Output the [X, Y] coordinate of the center of the cell containing the given text.  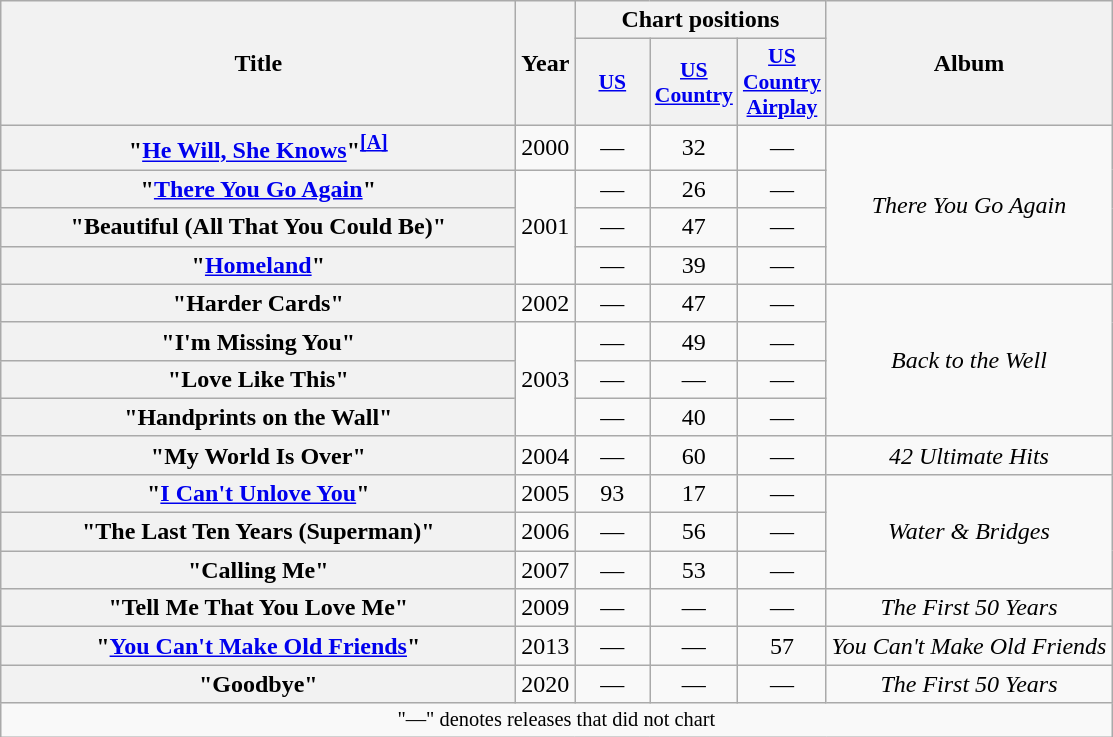
US [612, 82]
Back to the Well [969, 360]
"My World Is Over" [258, 455]
2013 [546, 646]
"Tell Me That You Love Me" [258, 608]
56 [694, 532]
"I Can't Unlove You" [258, 493]
"Beautiful (All That You Could Be)" [258, 227]
"There You Go Again" [258, 189]
"Love Like This" [258, 379]
49 [694, 341]
Water & Bridges [969, 531]
2006 [546, 532]
"I'm Missing You" [258, 341]
2007 [546, 570]
There You Go Again [969, 204]
Title [258, 64]
2000 [546, 148]
60 [694, 455]
Album [969, 64]
2003 [546, 379]
2004 [546, 455]
39 [694, 265]
"—" denotes releases that did not chart [556, 720]
US Country [694, 82]
2001 [546, 227]
42 Ultimate Hits [969, 455]
26 [694, 189]
2009 [546, 608]
"Goodbye" [258, 684]
32 [694, 148]
17 [694, 493]
"Handprints on the Wall" [258, 417]
53 [694, 570]
2020 [546, 684]
"You Can't Make Old Friends" [258, 646]
Year [546, 64]
"Harder Cards" [258, 303]
"He Will, She Knows"[A] [258, 148]
"Homeland" [258, 265]
Chart positions [700, 20]
40 [694, 417]
You Can't Make Old Friends [969, 646]
2002 [546, 303]
93 [612, 493]
2005 [546, 493]
"The Last Ten Years (Superman)" [258, 532]
"Calling Me" [258, 570]
57 [782, 646]
US Country Airplay [782, 82]
